For the text-containing cell, return its midpoint in (X, Y) coordinate format. 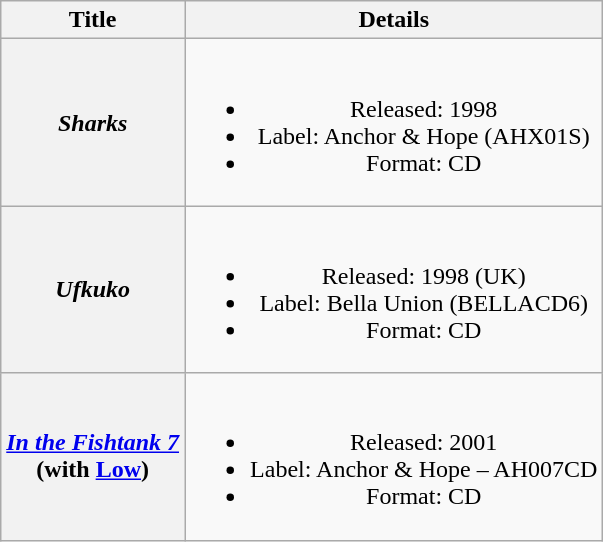
Released: 1998 (UK)Label: Bella Union (BELLACD6)Format: CD (394, 290)
Ufkuko (93, 290)
Released: 1998Label: Anchor & Hope (AHX01S)Format: CD (394, 122)
Title (93, 20)
Released: 2001Label: Anchor & Hope – AH007CDFormat: CD (394, 456)
In the Fishtank 7 (with Low) (93, 456)
Sharks (93, 122)
Details (394, 20)
